Search for the cell housing the specified text and yield its [X, Y] center coordinate. 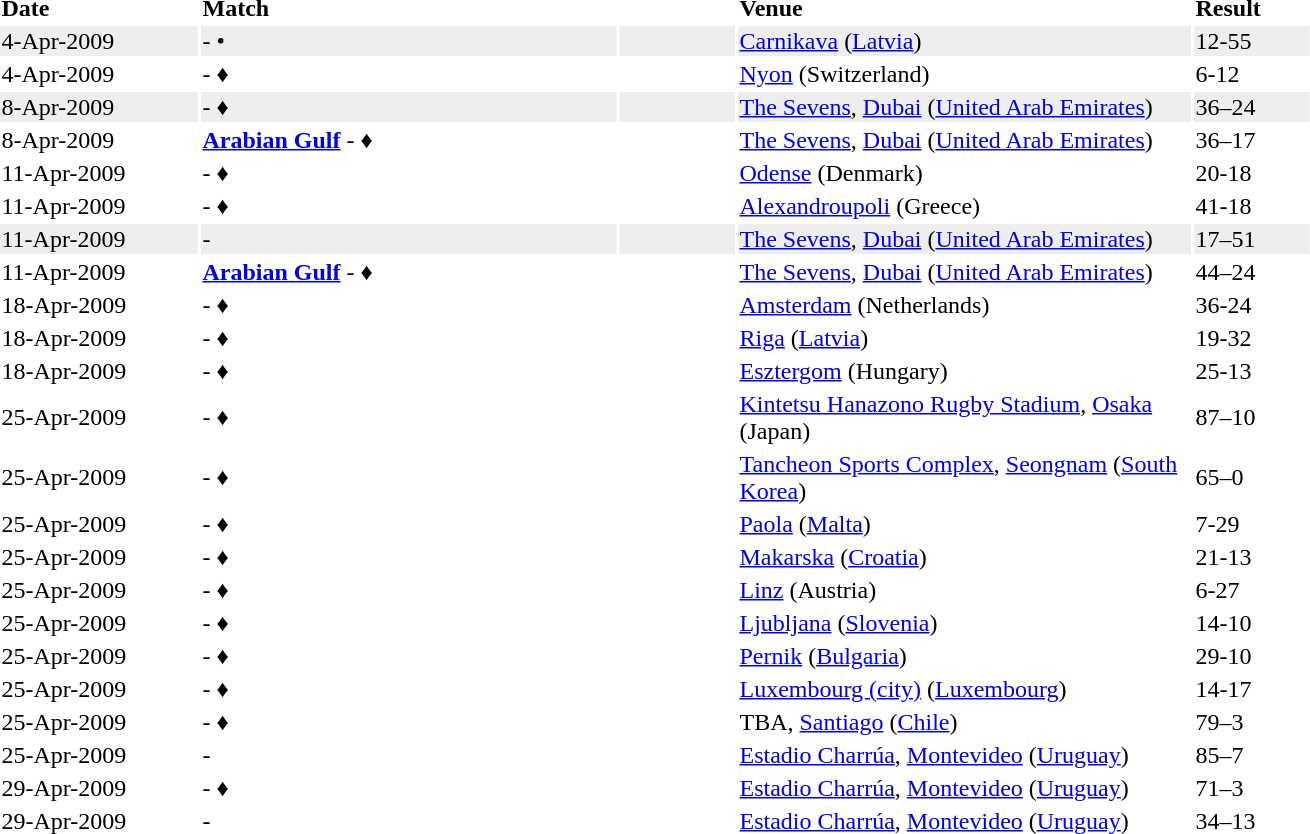
TBA, Santiago (Chile) [964, 722]
Kintetsu Hanazono Rugby Stadium, Osaka (Japan) [964, 418]
85–7 [1252, 755]
44–24 [1252, 272]
6-12 [1252, 74]
- • [409, 41]
79–3 [1252, 722]
Carnikava (Latvia) [964, 41]
65–0 [1252, 478]
36–17 [1252, 140]
6-27 [1252, 590]
Makarska (Croatia) [964, 557]
12-55 [1252, 41]
14-17 [1252, 689]
21-13 [1252, 557]
Alexandroupoli (Greece) [964, 206]
25-13 [1252, 371]
36–24 [1252, 107]
17–51 [1252, 239]
Odense (Denmark) [964, 173]
19-32 [1252, 338]
14-10 [1252, 623]
Linz (Austria) [964, 590]
87–10 [1252, 418]
Paola (Malta) [964, 524]
Ljubljana (Slovenia) [964, 623]
Tancheon Sports Complex, Seongnam (South Korea) [964, 478]
Luxembourg (city) (Luxembourg) [964, 689]
Nyon (Switzerland) [964, 74]
29-Apr-2009 [99, 788]
20-18 [1252, 173]
Pernik (Bulgaria) [964, 656]
41-18 [1252, 206]
36-24 [1252, 305]
7-29 [1252, 524]
71–3 [1252, 788]
Esztergom (Hungary) [964, 371]
Riga (Latvia) [964, 338]
Amsterdam (Netherlands) [964, 305]
29-10 [1252, 656]
